Return [x, y] of the center of cell containing provided text 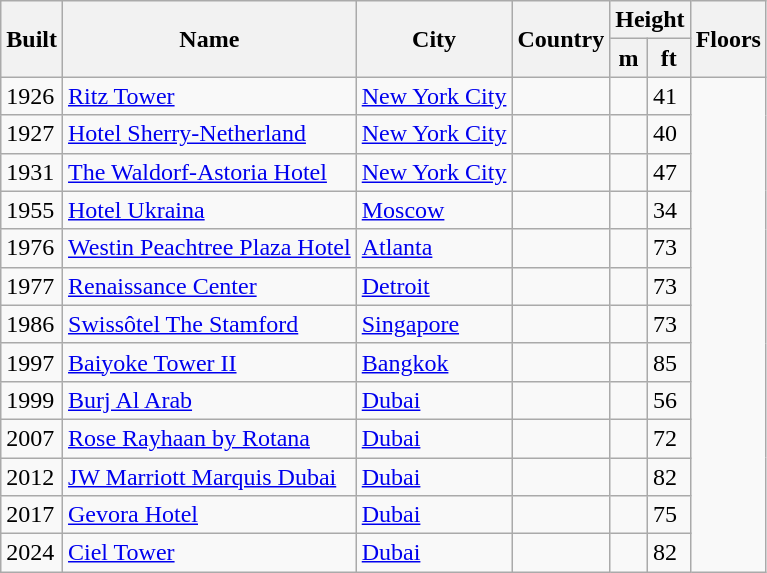
2024 [32, 553]
1926 [32, 96]
56 [668, 400]
Singapore [434, 324]
Hotel Ukraina [210, 210]
Hotel Sherry-Netherland [210, 134]
Swissôtel The Stamford [210, 324]
2007 [32, 438]
Built [32, 39]
Ciel Tower [210, 553]
Gevora Hotel [210, 515]
1931 [32, 172]
Baiyoke Tower II [210, 362]
Burj Al Arab [210, 400]
47 [668, 172]
34 [668, 210]
Country [561, 39]
ft [668, 58]
1977 [32, 286]
Name [210, 39]
40 [668, 134]
Atlanta [434, 248]
85 [668, 362]
1999 [32, 400]
1986 [32, 324]
1976 [32, 248]
72 [668, 438]
Detroit [434, 286]
m [629, 58]
JW Marriott Marquis Dubai [210, 477]
Height [650, 20]
Renaissance Center [210, 286]
1927 [32, 134]
1997 [32, 362]
Moscow [434, 210]
2012 [32, 477]
Floors [728, 39]
1955 [32, 210]
Westin Peachtree Plaza Hotel [210, 248]
Bangkok [434, 362]
City [434, 39]
2017 [32, 515]
Rose Rayhaan by Rotana [210, 438]
Ritz Tower [210, 96]
41 [668, 96]
The Waldorf-Astoria Hotel [210, 172]
75 [668, 515]
